Return [x, y] of the center of cell containing provided text 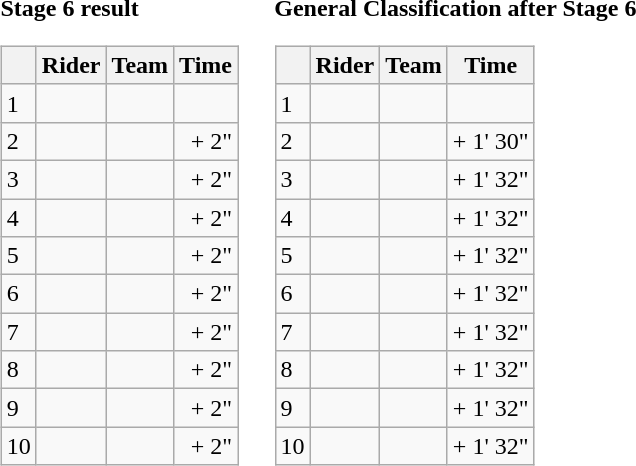
+ 1' 30" [490, 141]
